Scan for the cell matching the given text and deliver its [X, Y] coordinate at center. 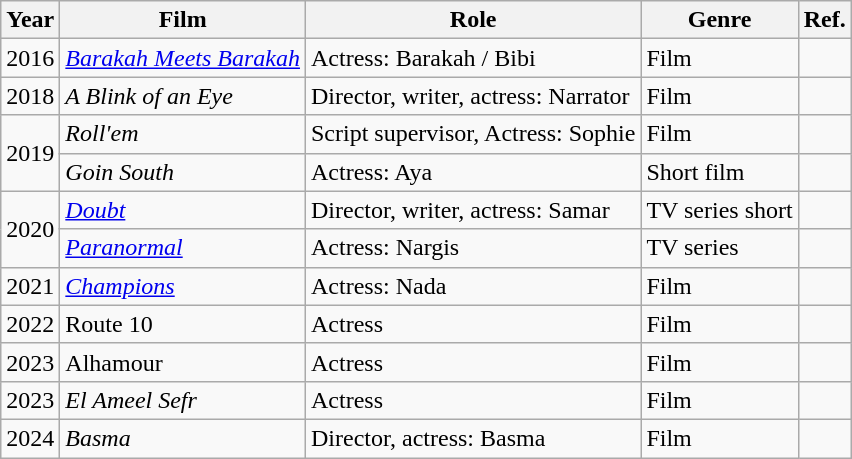
Script supervisor, Actress: Sophie [472, 134]
El Ameel Sefr [183, 400]
2019 [30, 153]
Paranormal [183, 248]
Ref. [824, 20]
TV series short [720, 210]
TV series [720, 248]
Roll'em [183, 134]
Route 10 [183, 324]
Basma [183, 438]
2021 [30, 286]
Director, writer, actress: Narrator [472, 96]
2024 [30, 438]
Actress: Aya [472, 172]
2020 [30, 229]
Role [472, 20]
2022 [30, 324]
Actress: Barakah / Bibi [472, 58]
Actress: Nada [472, 286]
2016 [30, 58]
Year [30, 20]
Barakah Meets Barakah [183, 58]
Short film [720, 172]
2018 [30, 96]
Champions [183, 286]
Alhamour [183, 362]
Director, writer, actress: Samar [472, 210]
Actress: Nargis [472, 248]
A Blink of an Eye [183, 96]
Director, actress: Basma [472, 438]
Doubt [183, 210]
Goin South [183, 172]
Genre [720, 20]
